Detect which cell encompasses the target text, then output its (x, y) center coordinate. 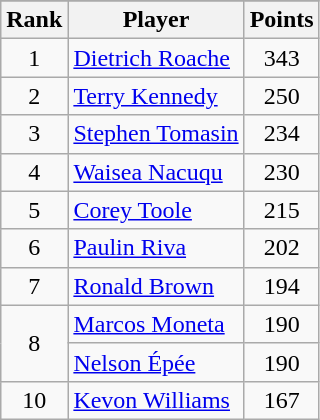
Kevon Williams (156, 400)
202 (282, 248)
7 (34, 286)
Dietrich Roache (156, 58)
234 (282, 134)
8 (34, 343)
Rank (34, 20)
Marcos Moneta (156, 324)
Points (282, 20)
Stephen Tomasin (156, 134)
215 (282, 210)
Nelson Épée (156, 362)
6 (34, 248)
Waisea Nacuqu (156, 172)
Corey Toole (156, 210)
3 (34, 134)
343 (282, 58)
2 (34, 96)
167 (282, 400)
1 (34, 58)
5 (34, 210)
Player (156, 20)
10 (34, 400)
230 (282, 172)
4 (34, 172)
194 (282, 286)
Paulin Riva (156, 248)
Terry Kennedy (156, 96)
Ronald Brown (156, 286)
250 (282, 96)
